Locate the cell with the specified text and output its (x, y) center coordinate. 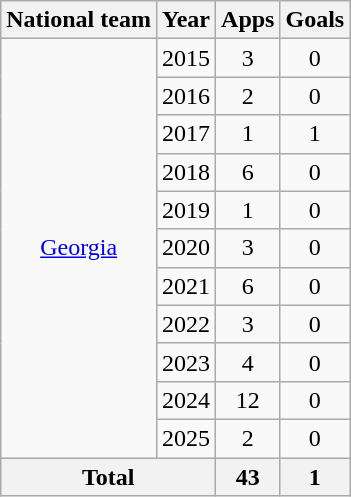
12 (248, 400)
Georgia (79, 248)
2019 (186, 210)
Total (108, 477)
2017 (186, 134)
2020 (186, 248)
2025 (186, 438)
2022 (186, 324)
2015 (186, 58)
Apps (248, 20)
2018 (186, 172)
Year (186, 20)
2021 (186, 286)
43 (248, 477)
Goals (315, 20)
2023 (186, 362)
2016 (186, 96)
4 (248, 362)
National team (79, 20)
2024 (186, 400)
